Scan for the cell matching the given text and deliver its [x, y] coordinate at center. 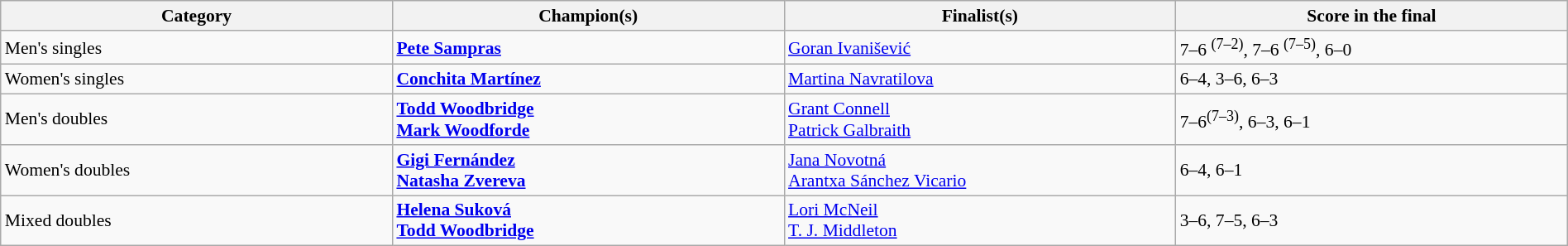
Women's doubles [197, 171]
Lori McNeil T. J. Middleton [980, 220]
3–6, 7–5, 6–3 [1372, 220]
Score in the final [1372, 16]
Champion(s) [588, 16]
Category [197, 16]
7–6 (7–2), 7–6 (7–5), 6–0 [1372, 48]
Men's doubles [197, 119]
6–4, 6–1 [1372, 171]
7–6(7–3), 6–3, 6–1 [1372, 119]
Goran Ivanišević [980, 48]
Martina Navratilova [980, 80]
Men's singles [197, 48]
6–4, 3–6, 6–3 [1372, 80]
Mixed doubles [197, 220]
Todd Woodbridge Mark Woodforde [588, 119]
Conchita Martínez [588, 80]
Jana Novotná Arantxa Sánchez Vicario [980, 171]
Gigi Fernández Natasha Zvereva [588, 171]
Women's singles [197, 80]
Pete Sampras [588, 48]
Helena Suková Todd Woodbridge [588, 220]
Finalist(s) [980, 16]
Grant Connell Patrick Galbraith [980, 119]
